For the text-containing cell, return its midpoint in (x, y) coordinate format. 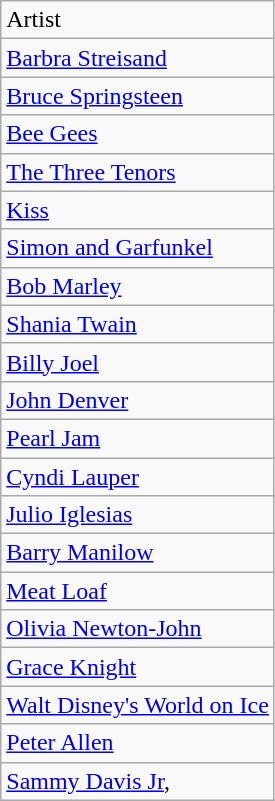
Olivia Newton-John (138, 629)
Grace Knight (138, 667)
Pearl Jam (138, 438)
Shania Twain (138, 324)
Peter Allen (138, 743)
Sammy Davis Jr, (138, 781)
Barry Manilow (138, 553)
Meat Loaf (138, 591)
Billy Joel (138, 362)
Bee Gees (138, 134)
Bruce Springsteen (138, 96)
The Three Tenors (138, 172)
Kiss (138, 210)
Barbra Streisand (138, 58)
Walt Disney's World on Ice (138, 705)
Simon and Garfunkel (138, 248)
Artist (138, 20)
Cyndi Lauper (138, 477)
John Denver (138, 400)
Bob Marley (138, 286)
Julio Iglesias (138, 515)
